Identify which cell holds the provided text, then report its (X, Y) central coordinate. 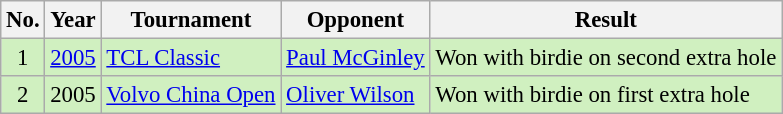
1 (23, 58)
Won with birdie on second extra hole (606, 58)
2 (23, 95)
Volvo China Open (191, 95)
TCL Classic (191, 58)
Tournament (191, 20)
Oliver Wilson (356, 95)
Result (606, 20)
Opponent (356, 20)
No. (23, 20)
Won with birdie on first extra hole (606, 95)
Year (73, 20)
Paul McGinley (356, 58)
